Pinpoint the cell where the given text exists, returning its (X, Y) midpoint coordinate. 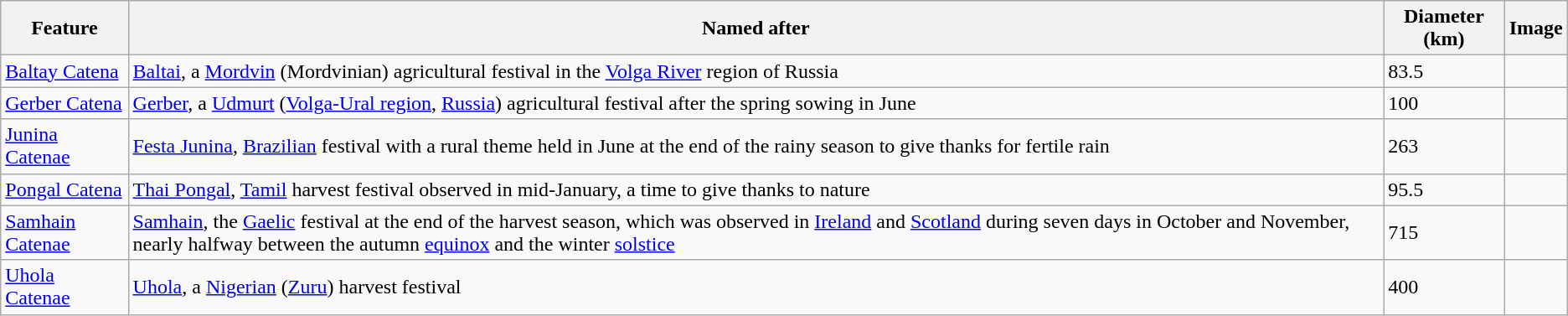
Image (1536, 28)
Baltay Catena (64, 71)
Feature (64, 28)
Uhola, a Nigerian (Zuru) harvest festival (756, 287)
83.5 (1444, 71)
Baltai, a Mordvin (Mordvinian) agricultural festival in the Volga River region of Russia (756, 71)
263 (1444, 146)
95.5 (1444, 189)
Thai Pongal, Tamil harvest festival observed in mid-January, a time to give thanks to nature (756, 189)
Gerber Catena (64, 103)
Festa Junina, Brazilian festival with a rural theme held in June at the end of the rainy season to give thanks for fertile rain (756, 146)
Junina Catenae (64, 146)
400 (1444, 287)
715 (1444, 233)
Uhola Catenae (64, 287)
Diameter (km) (1444, 28)
Pongal Catena (64, 189)
Samhain Catenae (64, 233)
Gerber, a Udmurt (Volga-Ural region, Russia) agricultural festival after the spring sowing in June (756, 103)
Named after (756, 28)
100 (1444, 103)
